Detect which cell encompasses the target text, then output its (X, Y) center coordinate. 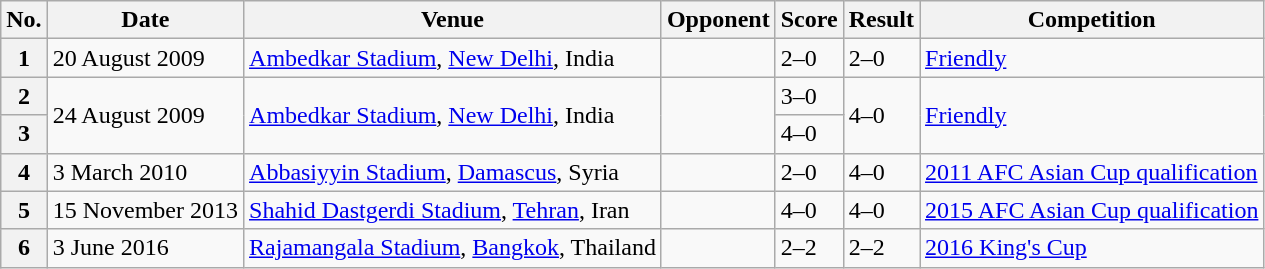
2015 AFC Asian Cup qualification (1092, 210)
Abbasiyyin Stadium, Damascus, Syria (453, 172)
Date (145, 20)
3 March 2010 (145, 172)
Shahid Dastgerdi Stadium, Tehran, Iran (453, 210)
20 August 2009 (145, 58)
2016 King's Cup (1092, 248)
6 (24, 248)
4 (24, 172)
15 November 2013 (145, 210)
2011 AFC Asian Cup qualification (1092, 172)
3 June 2016 (145, 248)
Rajamangala Stadium, Bangkok, Thailand (453, 248)
3 (24, 134)
3–0 (809, 96)
No. (24, 20)
Score (809, 20)
Opponent (718, 20)
Competition (1092, 20)
1 (24, 58)
2 (24, 96)
5 (24, 210)
24 August 2009 (145, 115)
Venue (453, 20)
Result (881, 20)
